Search for the cell housing the specified text and yield its (X, Y) center coordinate. 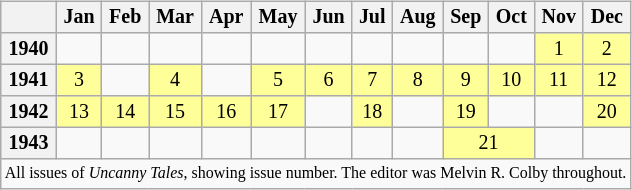
1941 (29, 80)
Oct (512, 18)
11 (558, 80)
May (278, 18)
5 (278, 80)
18 (372, 112)
Aug (418, 18)
14 (126, 112)
Dec (606, 18)
Jun (328, 18)
All issues of Uncanny Tales, showing issue number. The editor was Melvin R. Colby throughout. (316, 174)
17 (278, 112)
19 (466, 112)
Mar (176, 18)
Jan (79, 18)
9 (466, 80)
16 (226, 112)
6 (328, 80)
12 (606, 80)
Nov (558, 18)
Feb (126, 18)
Apr (226, 18)
10 (512, 80)
1 (558, 48)
20 (606, 112)
1940 (29, 48)
2 (606, 48)
Jul (372, 18)
3 (79, 80)
15 (176, 112)
1942 (29, 112)
21 (488, 144)
13 (79, 112)
4 (176, 80)
7 (372, 80)
Sep (466, 18)
8 (418, 80)
1943 (29, 144)
